From the cell containing the given text, extract its center point as (x, y) coordinate. 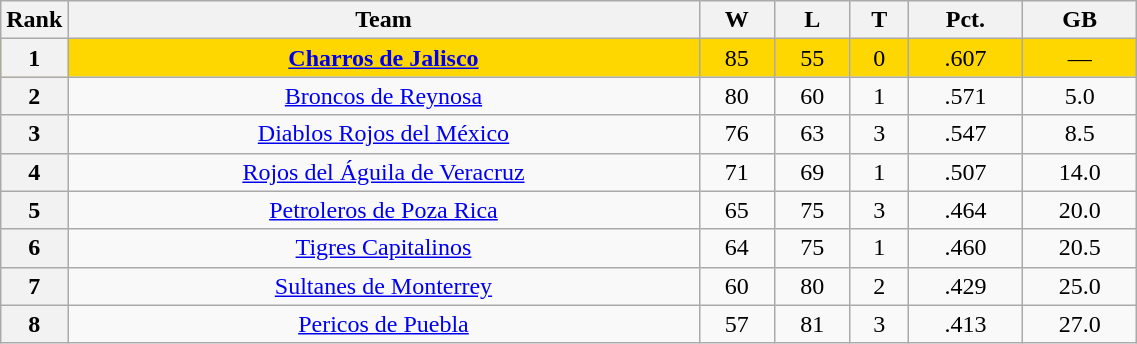
8 (34, 324)
20.0 (1080, 210)
6 (34, 248)
T (879, 20)
55 (812, 58)
57 (736, 324)
Sultanes de Monterrey (384, 286)
64 (736, 248)
.571 (965, 96)
.464 (965, 210)
4 (34, 172)
5.0 (1080, 96)
Rojos del Águila de Veracruz (384, 172)
20.5 (1080, 248)
65 (736, 210)
Team (384, 20)
14.0 (1080, 172)
Pct. (965, 20)
.607 (965, 58)
76 (736, 134)
85 (736, 58)
71 (736, 172)
Petroleros de Poza Rica (384, 210)
Tigres Capitalinos (384, 248)
.460 (965, 248)
.507 (965, 172)
Rank (34, 20)
.547 (965, 134)
25.0 (1080, 286)
Charros de Jalisco (384, 58)
Broncos de Reynosa (384, 96)
27.0 (1080, 324)
W (736, 20)
8.5 (1080, 134)
63 (812, 134)
5 (34, 210)
7 (34, 286)
L (812, 20)
GB (1080, 20)
Pericos de Puebla (384, 324)
69 (812, 172)
.429 (965, 286)
81 (812, 324)
.413 (965, 324)
Diablos Rojos del México (384, 134)
0 (879, 58)
— (1080, 58)
